Extract the (X, Y) coordinate from the center of the cell holding the provided text.  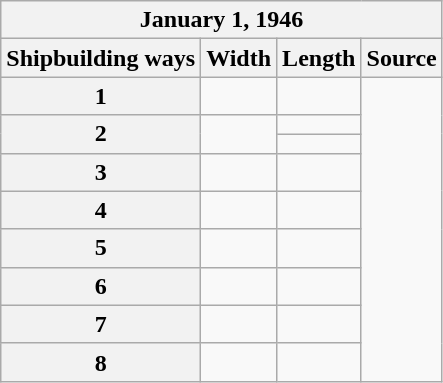
January 1, 1946 (222, 20)
1 (101, 96)
8 (101, 362)
Length (319, 58)
6 (101, 286)
Shipbuilding ways (101, 58)
7 (101, 324)
Source (402, 58)
3 (101, 172)
Width (239, 58)
2 (101, 134)
4 (101, 210)
5 (101, 248)
